Identify which cell holds the provided text, then report its [X, Y] central coordinate. 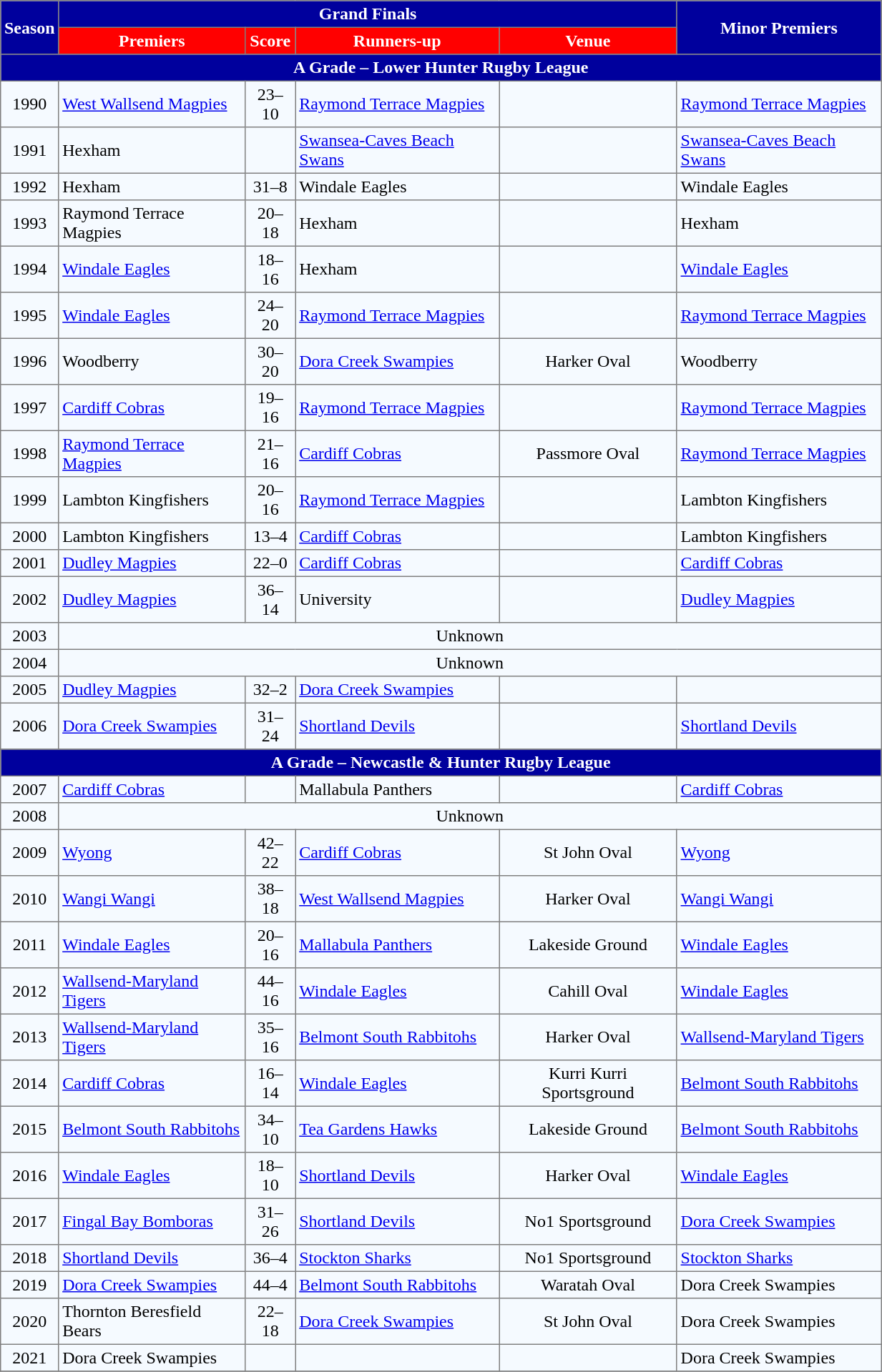
21–16 [270, 453]
1999 [30, 500]
2020 [30, 1321]
18–16 [270, 269]
42–22 [270, 852]
Grand Finals [368, 14]
2000 [30, 536]
2001 [30, 563]
1996 [30, 361]
31–8 [270, 187]
2019 [30, 1285]
University [398, 599]
30–20 [270, 361]
2006 [30, 726]
2005 [30, 690]
2013 [30, 1037]
2012 [30, 991]
36–4 [270, 1258]
Minor Premiers [778, 27]
A Grade – Lower Hunter Rugby League [441, 68]
22–0 [270, 563]
Runners-up [398, 41]
A Grade – Newcastle & Hunter Rugby League [441, 763]
32–2 [270, 690]
1993 [30, 223]
34–10 [270, 1129]
35–16 [270, 1037]
1991 [30, 150]
22–18 [270, 1321]
2016 [30, 1175]
2015 [30, 1129]
2010 [30, 899]
1990 [30, 104]
Thornton Beresfield Bears [152, 1321]
2008 [30, 816]
2021 [30, 1358]
44–16 [270, 991]
2007 [30, 789]
Passmore Oval [588, 453]
23–10 [270, 104]
44–4 [270, 1285]
Fingal Bay Bomboras [152, 1221]
38–18 [270, 899]
13–4 [270, 536]
2009 [30, 852]
2002 [30, 599]
2004 [30, 663]
20–18 [270, 223]
2011 [30, 944]
Premiers [152, 41]
Tea Gardens Hawks [398, 1129]
Season [30, 27]
Venue [588, 41]
2017 [30, 1221]
1992 [30, 187]
Waratah Oval [588, 1285]
1994 [30, 269]
Kurri Kurri Sportsground [588, 1083]
1998 [30, 453]
24–20 [270, 315]
1995 [30, 315]
Cahill Oval [588, 991]
31–24 [270, 726]
18–10 [270, 1175]
31–26 [270, 1221]
2003 [30, 636]
2018 [30, 1258]
16–14 [270, 1083]
1997 [30, 408]
Score [270, 41]
19–16 [270, 408]
2014 [30, 1083]
36–14 [270, 599]
